Determine the [x, y] coordinate at the center of the cell enclosing the given text.  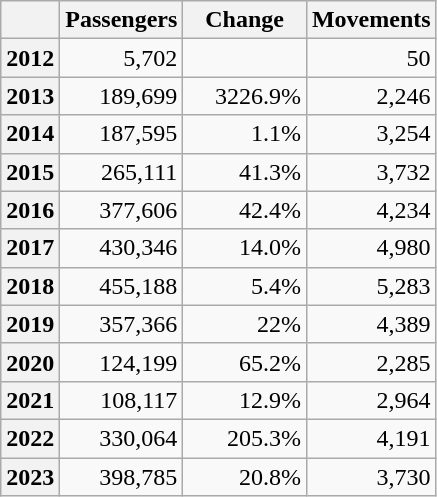
3,732 [371, 172]
2,964 [371, 400]
12.9% [245, 400]
4,389 [371, 324]
3,730 [371, 477]
42.4% [245, 210]
4,980 [371, 248]
2021 [30, 400]
22% [245, 324]
2016 [30, 210]
2019 [30, 324]
5,702 [122, 58]
205.3% [245, 438]
377,606 [122, 210]
2020 [30, 362]
2022 [30, 438]
4,234 [371, 210]
Passengers [122, 20]
330,064 [122, 438]
2015 [30, 172]
108,117 [122, 400]
2012 [30, 58]
1.1% [245, 134]
265,111 [122, 172]
357,366 [122, 324]
2017 [30, 248]
124,199 [122, 362]
Change [245, 20]
5.4% [245, 286]
189,699 [122, 96]
3,254 [371, 134]
398,785 [122, 477]
Movements [371, 20]
14.0% [245, 248]
2013 [30, 96]
2,246 [371, 96]
430,346 [122, 248]
187,595 [122, 134]
41.3% [245, 172]
2,285 [371, 362]
2014 [30, 134]
65.2% [245, 362]
2018 [30, 286]
5,283 [371, 286]
455,188 [122, 286]
3226.9% [245, 96]
4,191 [371, 438]
20.8% [245, 477]
2023 [30, 477]
50 [371, 58]
